Identify which cell holds the provided text, then report its (x, y) central coordinate. 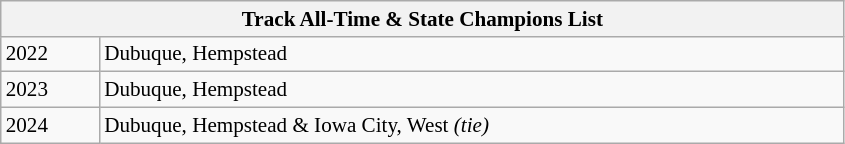
Dubuque, Hempstead & Iowa City, West (tie) (472, 124)
2024 (50, 124)
2023 (50, 90)
2022 (50, 54)
Track All-Time & State Champions List (422, 18)
